Return the [X, Y] coordinate for the center point of the cell that contains the specified text.  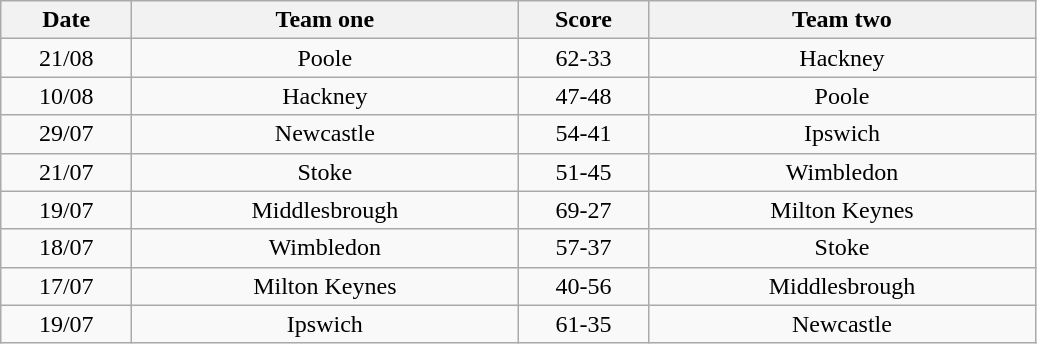
29/07 [66, 134]
40-56 [584, 286]
Date [66, 20]
47-48 [584, 96]
17/07 [66, 286]
54-41 [584, 134]
Score [584, 20]
21/07 [66, 172]
18/07 [66, 248]
69-27 [584, 210]
21/08 [66, 58]
62-33 [584, 58]
57-37 [584, 248]
51-45 [584, 172]
Team one [325, 20]
61-35 [584, 324]
Team two [842, 20]
10/08 [66, 96]
